Pinpoint the cell where the given text exists, returning its [x, y] midpoint coordinate. 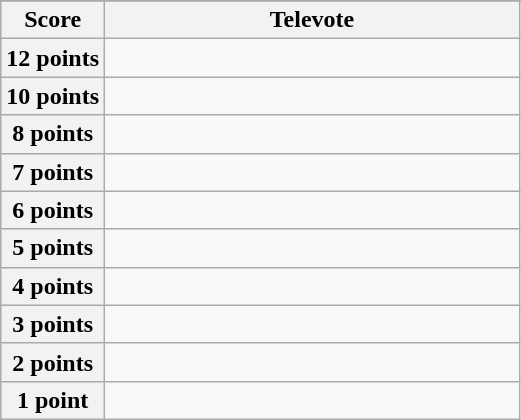
10 points [53, 96]
6 points [53, 210]
4 points [53, 286]
Televote [312, 20]
2 points [53, 362]
12 points [53, 58]
7 points [53, 172]
3 points [53, 324]
Score [53, 20]
1 point [53, 400]
5 points [53, 248]
8 points [53, 134]
